From the cell containing the given text, extract its center point as [x, y] coordinate. 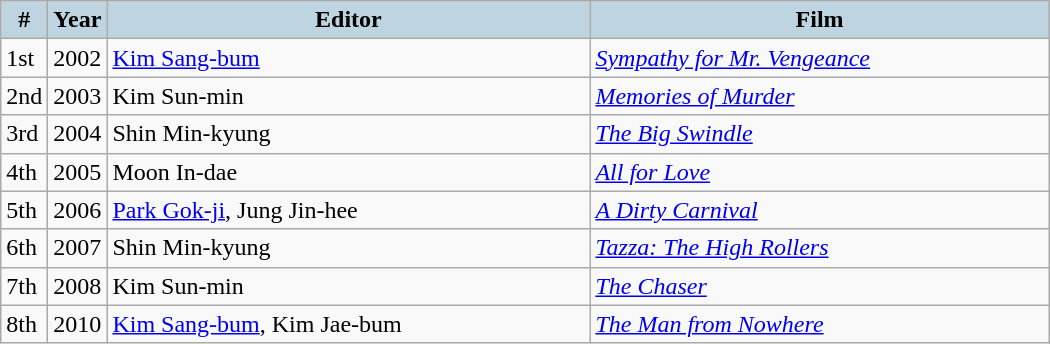
7th [24, 286]
The Big Swindle [820, 134]
All for Love [820, 172]
2nd [24, 96]
Park Gok-ji, Jung Jin-hee [348, 210]
2005 [78, 172]
The Man from Nowhere [820, 324]
A Dirty Carnival [820, 210]
6th [24, 248]
2008 [78, 286]
# [24, 20]
Moon In-dae [348, 172]
2004 [78, 134]
2003 [78, 96]
3rd [24, 134]
5th [24, 210]
2007 [78, 248]
Tazza: The High Rollers [820, 248]
8th [24, 324]
Film [820, 20]
Kim Sang-bum, Kim Jae-bum [348, 324]
1st [24, 58]
Sympathy for Mr. Vengeance [820, 58]
2002 [78, 58]
Memories of Murder [820, 96]
2006 [78, 210]
Year [78, 20]
2010 [78, 324]
4th [24, 172]
Kim Sang-bum [348, 58]
The Chaser [820, 286]
Editor [348, 20]
